Scan for the cell matching the given text and deliver its [X, Y] coordinate at center. 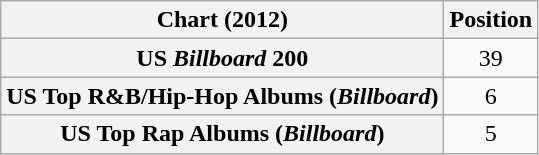
Position [491, 20]
US Top R&B/Hip-Hop Albums (Billboard) [222, 96]
US Top Rap Albums (Billboard) [222, 134]
6 [491, 96]
Chart (2012) [222, 20]
39 [491, 58]
5 [491, 134]
US Billboard 200 [222, 58]
